For the text-containing cell, return its midpoint in [X, Y] coordinate format. 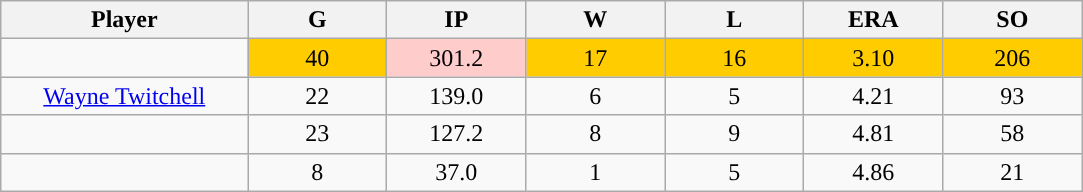
37.0 [456, 172]
21 [1012, 172]
W [596, 20]
301.2 [456, 58]
IP [456, 20]
G [318, 20]
4.86 [874, 172]
139.0 [456, 96]
22 [318, 96]
L [734, 20]
206 [1012, 58]
16 [734, 58]
Player [124, 20]
40 [318, 58]
ERA [874, 20]
1 [596, 172]
127.2 [456, 134]
3.10 [874, 58]
Wayne Twitchell [124, 96]
93 [1012, 96]
23 [318, 134]
6 [596, 96]
SO [1012, 20]
17 [596, 58]
58 [1012, 134]
4.21 [874, 96]
4.81 [874, 134]
9 [734, 134]
